Return [x, y] of the center of cell containing provided text 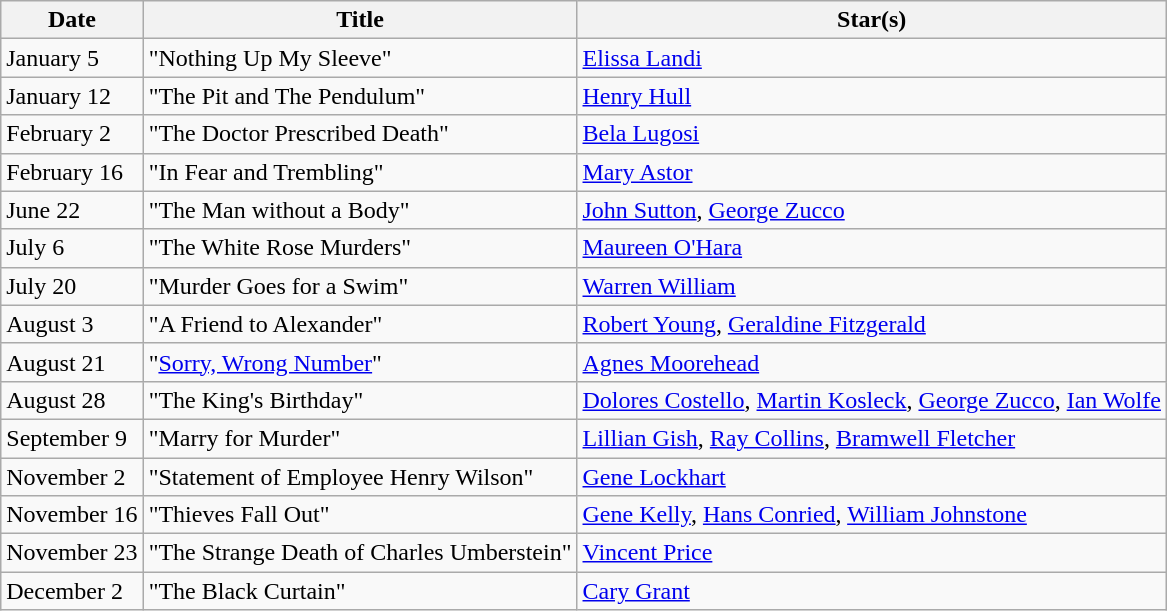
Warren William [872, 286]
August 28 [72, 400]
"A Friend to Alexander" [360, 324]
"Murder Goes for a Swim" [360, 286]
November 16 [72, 515]
"The Pit and The Pendulum" [360, 96]
June 22 [72, 210]
Gene Lockhart [872, 477]
"The Strange Death of Charles Umberstein" [360, 553]
January 12 [72, 96]
Vincent Price [872, 553]
"The Black Curtain" [360, 591]
November 2 [72, 477]
January 5 [72, 58]
"The White Rose Murders" [360, 248]
February 16 [72, 172]
"In Fear and Trembling" [360, 172]
Agnes Moorehead [872, 362]
Gene Kelly, Hans Conried, William Johnstone [872, 515]
Elissa Landi [872, 58]
"The Doctor Prescribed Death" [360, 134]
John Sutton, George Zucco [872, 210]
Henry Hull [872, 96]
September 9 [72, 438]
August 21 [72, 362]
August 3 [72, 324]
Dolores Costello, Martin Kosleck, George Zucco, Ian Wolfe [872, 400]
Date [72, 20]
July 20 [72, 286]
"Marry for Murder" [360, 438]
"Thieves Fall Out" [360, 515]
Mary Astor [872, 172]
Cary Grant [872, 591]
Title [360, 20]
"The Man without a Body" [360, 210]
November 23 [72, 553]
Bela Lugosi [872, 134]
July 6 [72, 248]
"Statement of Employee Henry Wilson" [360, 477]
February 2 [72, 134]
Robert Young, Geraldine Fitzgerald [872, 324]
Lillian Gish, Ray Collins, Bramwell Fletcher [872, 438]
Star(s) [872, 20]
"Sorry, Wrong Number" [360, 362]
December 2 [72, 591]
"The King's Birthday" [360, 400]
Maureen O'Hara [872, 248]
"Nothing Up My Sleeve" [360, 58]
